Pinpoint the cell where the given text exists, returning its [X, Y] midpoint coordinate. 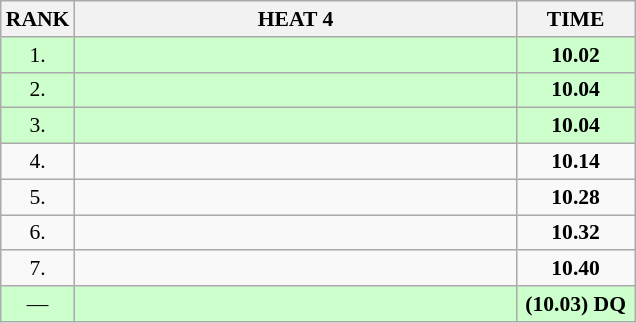
10.28 [576, 197]
1. [38, 55]
(10.03) DQ [576, 304]
— [38, 304]
5. [38, 197]
10.32 [576, 233]
TIME [576, 19]
10.14 [576, 162]
4. [38, 162]
RANK [38, 19]
7. [38, 269]
2. [38, 90]
3. [38, 126]
HEAT 4 [295, 19]
10.40 [576, 269]
6. [38, 233]
10.02 [576, 55]
